For the text-containing cell, return its midpoint in [X, Y] coordinate format. 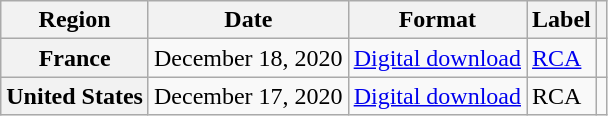
Label [562, 20]
Date [248, 20]
France [75, 58]
United States [75, 96]
December 18, 2020 [248, 58]
December 17, 2020 [248, 96]
Region [75, 20]
Format [437, 20]
